Return (x, y) of the center of cell containing provided text 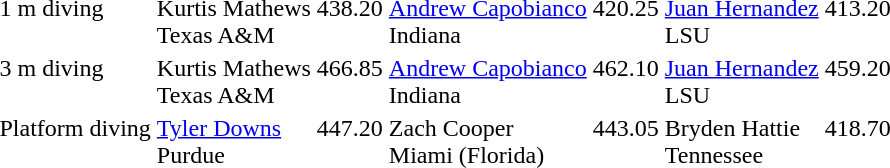
Juan Hernandez LSU (742, 82)
Andrew Capobianco Indiana (488, 82)
466.85 (350, 82)
462.10 (626, 82)
Kurtis Mathews Texas A&M (234, 82)
